Provide the (x, y) coordinate of the cell's center where the given text is located.  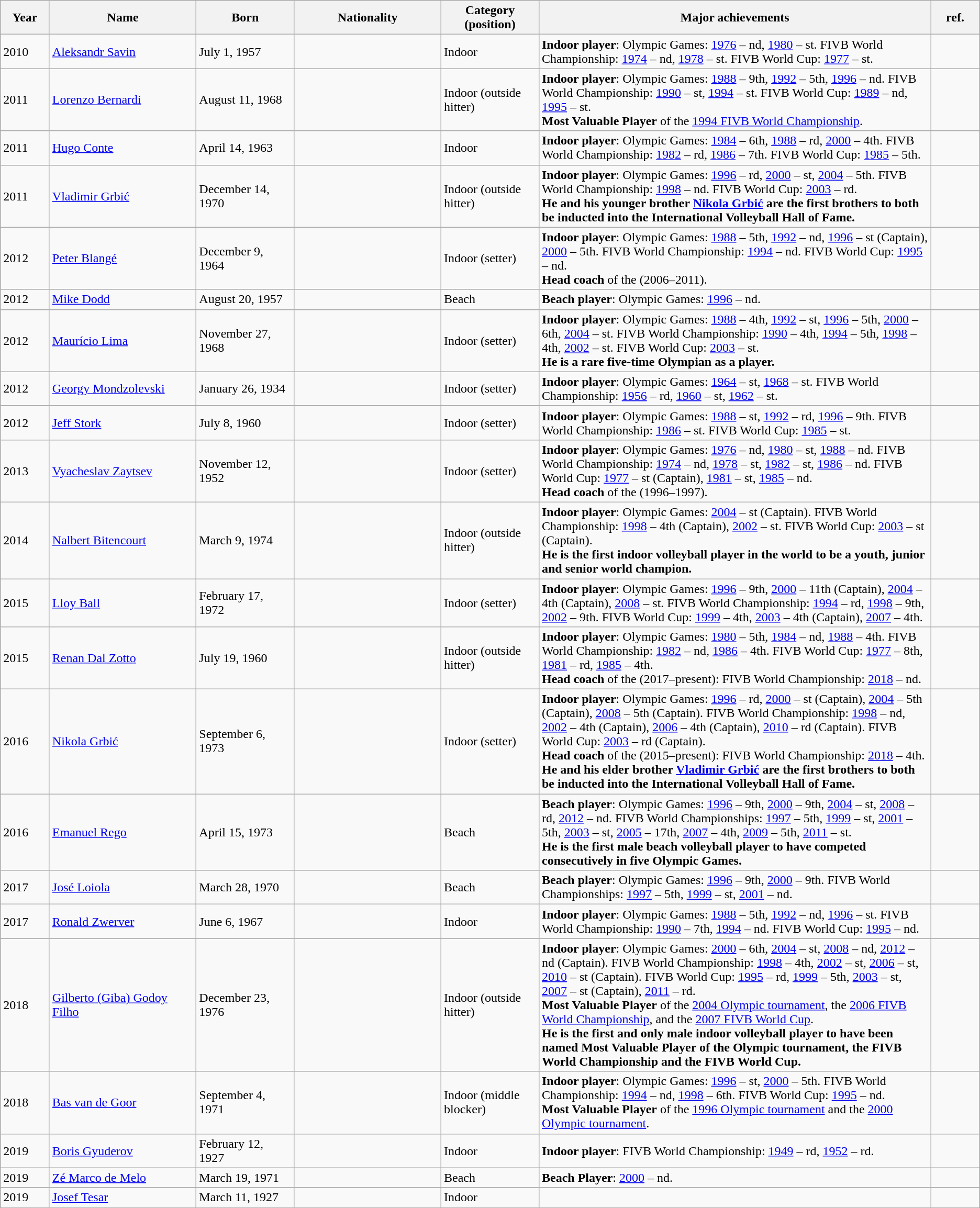
Mike Dodd (122, 299)
Renan Dal Zotto (122, 658)
Nationality (367, 18)
Year (25, 18)
Boris Gyuderov (122, 1150)
December 23, 1976 (245, 1005)
Vladimir Grbić (122, 196)
Hugo Conte (122, 148)
Indoor (middle blocker) (490, 1102)
Category (position) (490, 18)
July 19, 1960 (245, 658)
Maurício Lima (122, 340)
Jeff Stork (122, 423)
Indoor player: Olympic Games: 1964 – st, 1968 – st. FIVB World Championship: 1956 – rd, 1960 – st, 1962 – st. (734, 388)
Peter Blangé (122, 259)
April 15, 1973 (245, 832)
January 26, 1934 (245, 388)
Indoor player: FIVB World Championship: 1949 – rd, 1952 – rd. (734, 1150)
November 12, 1952 (245, 471)
July 8, 1960 (245, 423)
Indoor player: Olympic Games: 1976 – nd, 1980 – st. FIVB World Championship: 1974 – nd, 1978 – st. FIVB World Cup: 1977 – st. (734, 51)
ref. (955, 18)
December 14, 1970 (245, 196)
August 20, 1957 (245, 299)
March 9, 1974 (245, 540)
Name (122, 18)
July 1, 1957 (245, 51)
Vyacheslav Zaytsev (122, 471)
Nalbert Bitencourt (122, 540)
June 6, 1967 (245, 921)
2014 (25, 540)
Gilberto (Giba) Godoy Filho (122, 1005)
Indoor player: Olympic Games: 1988 – 5th, 1992 – nd, 1996 – st. FIVB World Championship: 1990 – 7th, 1994 – nd. FIVB World Cup: 1995 – nd. (734, 921)
April 14, 1963 (245, 148)
Emanuel Rego (122, 832)
November 27, 1968 (245, 340)
Zé Marco de Melo (122, 1178)
Aleksandr Savin (122, 51)
Lloy Ball (122, 603)
Bas van de Goor (122, 1102)
Ronald Zwerver (122, 921)
August 11, 1968 (245, 99)
March 11, 1927 (245, 1198)
February 17, 1972 (245, 603)
Major achievements (734, 18)
Georgy Mondzolevski (122, 388)
José Loiola (122, 888)
March 28, 1970 (245, 888)
Lorenzo Bernardi (122, 99)
2013 (25, 471)
December 9, 1964 (245, 259)
September 4, 1971 (245, 1102)
Beach player: Olympic Games: 1996 – nd. (734, 299)
2010 (25, 51)
Beach Player: 2000 – nd. (734, 1178)
Josef Tesar (122, 1198)
Nikola Grbić (122, 742)
Indoor player: Olympic Games: 1988 – st, 1992 – rd, 1996 – 9th. FIVB World Championship: 1986 – st. FIVB World Cup: 1985 – st. (734, 423)
September 6, 1973 (245, 742)
Indoor player: Olympic Games: 1984 – 6th, 1988 – rd, 2000 – 4th. FIVB World Championship: 1982 – rd, 1986 – 7th. FIVB World Cup: 1985 – 5th. (734, 148)
Beach player: Olympic Games: 1996 – 9th, 2000 – 9th. FIVB World Championships: 1997 – 5th, 1999 – st, 2001 – nd. (734, 888)
Born (245, 18)
March 19, 1971 (245, 1178)
February 12, 1927 (245, 1150)
